Provide the [X, Y] coordinate of the cell's center where the given text is located.  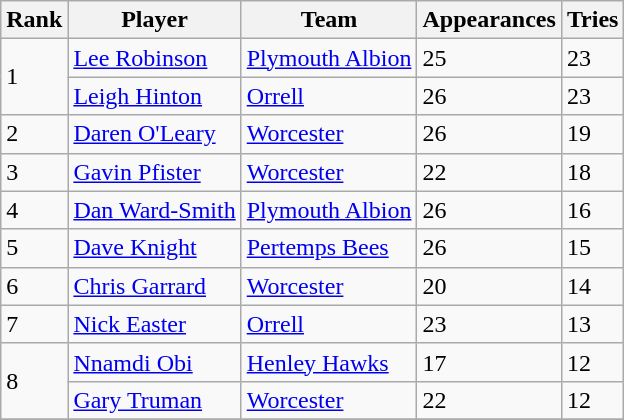
Gary Truman [154, 400]
3 [34, 172]
18 [592, 172]
Nick Easter [154, 324]
Dan Ward-Smith [154, 210]
Gavin Pfister [154, 172]
Chris Garrard [154, 286]
7 [34, 324]
17 [489, 362]
Henley Hawks [329, 362]
Dave Knight [154, 248]
1 [34, 77]
5 [34, 248]
Daren O'Leary [154, 134]
Appearances [489, 20]
8 [34, 381]
14 [592, 286]
Rank [34, 20]
2 [34, 134]
4 [34, 210]
Pertemps Bees [329, 248]
Lee Robinson [154, 58]
25 [489, 58]
Team [329, 20]
16 [592, 210]
Tries [592, 20]
Nnamdi Obi [154, 362]
Player [154, 20]
20 [489, 286]
19 [592, 134]
6 [34, 286]
15 [592, 248]
13 [592, 324]
Leigh Hinton [154, 96]
